Scan for the cell matching the given text and deliver its [x, y] coordinate at center. 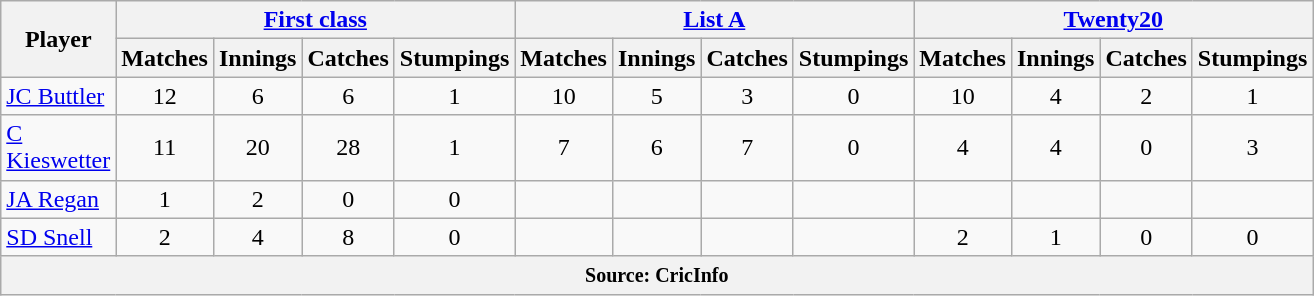
JC Buttler [58, 96]
8 [348, 237]
28 [348, 148]
SD Snell [58, 237]
List A [714, 20]
12 [165, 96]
Twenty20 [1114, 20]
5 [656, 96]
20 [257, 148]
First class [316, 20]
C Kieswetter [58, 148]
JA Regan [58, 199]
11 [165, 148]
Source: CricInfo [657, 275]
Player [58, 39]
